Locate the cell with the specified text and output its (X, Y) center coordinate. 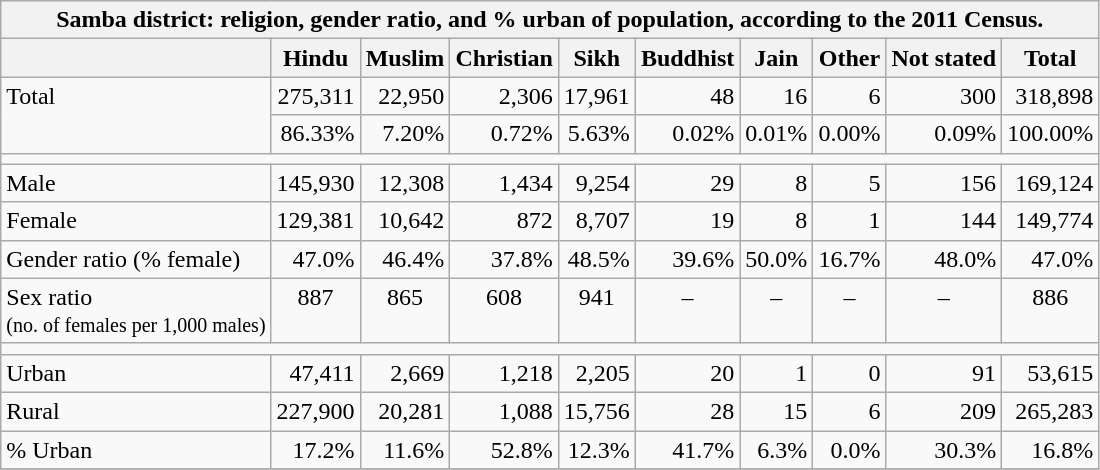
265,283 (1050, 411)
Urban (136, 373)
46.4% (405, 259)
5.63% (596, 134)
129,381 (316, 221)
169,124 (1050, 183)
6.3% (776, 449)
16 (776, 96)
15 (776, 411)
318,898 (1050, 96)
156 (944, 183)
Not stated (944, 58)
0.01% (776, 134)
209 (944, 411)
17,961 (596, 96)
39.6% (687, 259)
Hindu (316, 58)
7.20% (405, 134)
275,311 (316, 96)
9,254 (596, 183)
50.0% (776, 259)
29 (687, 183)
41.7% (687, 449)
53,615 (1050, 373)
48.5% (596, 259)
30.3% (944, 449)
12.3% (596, 449)
1,218 (504, 373)
16.7% (850, 259)
Samba district: religion, gender ratio, and % urban of population, according to the 2011 Census. (550, 20)
0.00% (850, 134)
2,669 (405, 373)
227,900 (316, 411)
2,306 (504, 96)
Gender ratio (% female) (136, 259)
20,281 (405, 411)
0 (850, 373)
100.00% (1050, 134)
145,930 (316, 183)
48 (687, 96)
52.8% (504, 449)
Female (136, 221)
1,434 (504, 183)
37.8% (504, 259)
91 (944, 373)
28 (687, 411)
Sex ratio (no. of females per 1,000 males) (136, 310)
886 (1050, 310)
149,774 (1050, 221)
0.0% (850, 449)
Muslim (405, 58)
887 (316, 310)
20 (687, 373)
872 (504, 221)
Rural (136, 411)
300 (944, 96)
5 (850, 183)
47,411 (316, 373)
10,642 (405, 221)
Other (850, 58)
865 (405, 310)
Sikh (596, 58)
941 (596, 310)
86.33% (316, 134)
19 (687, 221)
144 (944, 221)
12,308 (405, 183)
Jain (776, 58)
0.02% (687, 134)
Christian (504, 58)
Buddhist (687, 58)
% Urban (136, 449)
48.0% (944, 259)
Male (136, 183)
17.2% (316, 449)
0.72% (504, 134)
15,756 (596, 411)
8,707 (596, 221)
22,950 (405, 96)
1,088 (504, 411)
2,205 (596, 373)
0.09% (944, 134)
608 (504, 310)
11.6% (405, 449)
16.8% (1050, 449)
